Return [x, y] of the center of cell containing provided text 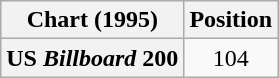
Chart (1995) [92, 20]
104 [231, 58]
Position [231, 20]
US Billboard 200 [92, 58]
